Return [x, y] of the center of cell containing provided text 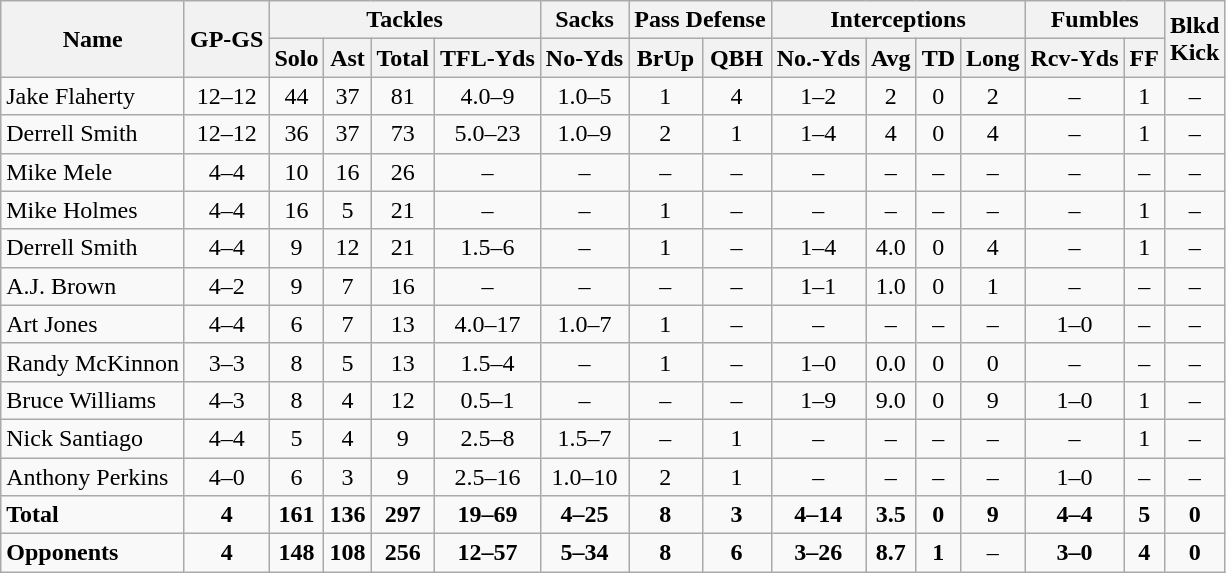
Name [93, 39]
1.0–9 [584, 134]
Art Jones [93, 324]
4–25 [584, 515]
1–2 [818, 96]
108 [348, 553]
No-Yds [584, 58]
256 [403, 553]
0.5–1 [488, 400]
3–3 [226, 362]
Tackles [404, 20]
Anthony Perkins [93, 477]
QBH [736, 58]
3.5 [892, 515]
5.0–23 [488, 134]
0.0 [892, 362]
2.5–8 [488, 438]
BrUp [666, 58]
Rcv-Yds [1074, 58]
4.0 [892, 248]
4.0–9 [488, 96]
Sacks [584, 20]
Long [993, 58]
Mike Mele [93, 172]
1.5–7 [584, 438]
148 [296, 553]
TD [938, 58]
1.5–4 [488, 362]
Mike Holmes [93, 210]
TFL-Yds [488, 58]
1.0–7 [584, 324]
1.0–10 [584, 477]
4–14 [818, 515]
1.0–5 [584, 96]
4–0 [226, 477]
1–1 [818, 286]
FF [1144, 58]
5–34 [584, 553]
Opponents [93, 553]
1.0 [892, 286]
8.7 [892, 553]
Randy McKinnon [93, 362]
4.0–17 [488, 324]
Jake Flaherty [93, 96]
GP-GS [226, 39]
161 [296, 515]
297 [403, 515]
73 [403, 134]
A.J. Brown [93, 286]
4–2 [226, 286]
2.5–16 [488, 477]
36 [296, 134]
1.5–6 [488, 248]
Pass Defense [700, 20]
Fumbles [1094, 20]
26 [403, 172]
12–57 [488, 553]
BlkdKick [1194, 39]
136 [348, 515]
Interceptions [898, 20]
10 [296, 172]
Bruce Williams [93, 400]
No.-Yds [818, 58]
19–69 [488, 515]
3–26 [818, 553]
4–3 [226, 400]
9.0 [892, 400]
1–9 [818, 400]
Nick Santiago [93, 438]
44 [296, 96]
Ast [348, 58]
Solo [296, 58]
Avg [892, 58]
3–0 [1074, 553]
81 [403, 96]
